Pinpoint the cell where the given text exists, returning its (X, Y) midpoint coordinate. 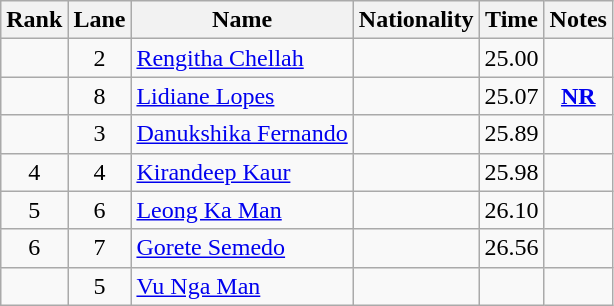
Danukshika Fernando (242, 134)
25.89 (512, 134)
25.07 (512, 96)
26.56 (512, 248)
25.00 (512, 58)
Kirandeep Kaur (242, 172)
NR (578, 96)
Vu Nga Man (242, 286)
Lidiane Lopes (242, 96)
Time (512, 20)
Lane (100, 20)
3 (100, 134)
26.10 (512, 210)
25.98 (512, 172)
Gorete Semedo (242, 248)
Rengitha Chellah (242, 58)
Name (242, 20)
8 (100, 96)
Rank (34, 20)
7 (100, 248)
2 (100, 58)
Leong Ka Man (242, 210)
Nationality (416, 20)
Notes (578, 20)
